Scan for the cell matching the given text and deliver its [X, Y] coordinate at center. 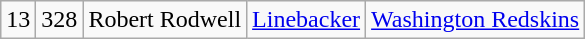
Linebacker [306, 20]
328 [60, 20]
Robert Rodwell [165, 20]
13 [18, 20]
Washington Redskins [476, 20]
